Extract the (x, y) coordinate from the center of the cell holding the provided text.  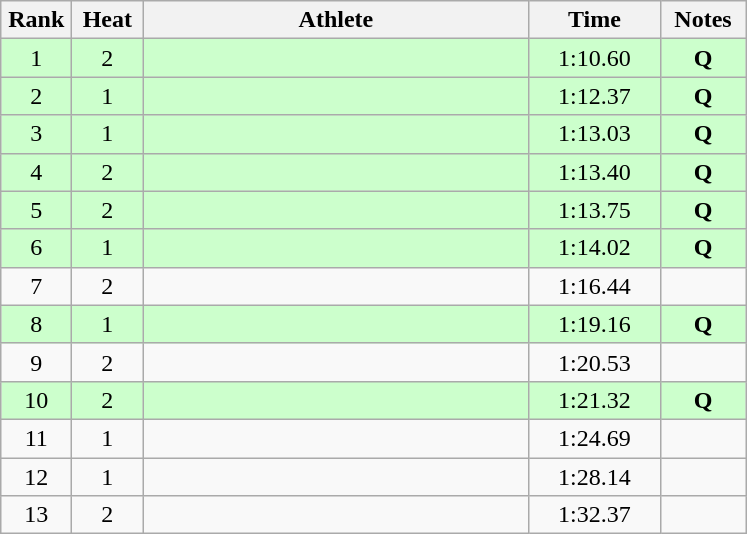
1:19.16 (594, 324)
12 (36, 477)
1:20.53 (594, 362)
7 (36, 286)
1:13.40 (594, 172)
9 (36, 362)
1:28.14 (594, 477)
1:32.37 (594, 515)
6 (36, 248)
1:10.60 (594, 58)
1:12.37 (594, 96)
1:13.75 (594, 210)
1:24.69 (594, 438)
3 (36, 134)
1:16.44 (594, 286)
8 (36, 324)
4 (36, 172)
1:13.03 (594, 134)
Time (594, 20)
Heat (108, 20)
1:14.02 (594, 248)
10 (36, 400)
5 (36, 210)
1:21.32 (594, 400)
Notes (703, 20)
11 (36, 438)
Rank (36, 20)
13 (36, 515)
Athlete (336, 20)
